Pinpoint the cell where the given text exists, returning its [x, y] midpoint coordinate. 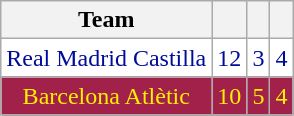
10 [230, 96]
Real Madrid Castilla [106, 58]
12 [230, 58]
5 [258, 96]
3 [258, 58]
Barcelona Atlètic [106, 96]
Team [106, 20]
